Search for the cell housing the specified text and yield its [X, Y] center coordinate. 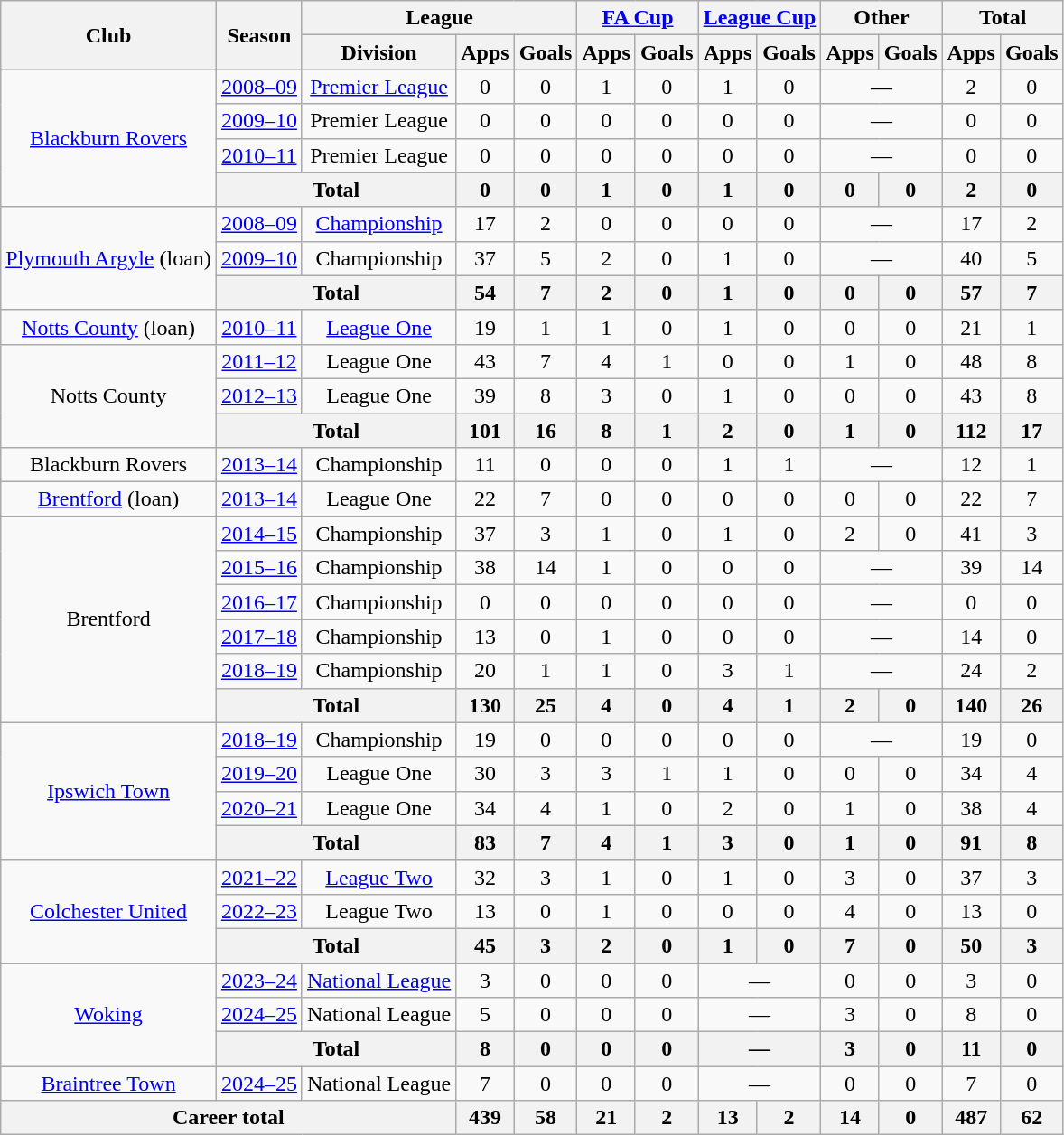
2014–15 [258, 534]
58 [546, 1118]
2012–13 [258, 395]
20 [485, 671]
Braintree Town [108, 1084]
2023–24 [258, 980]
16 [546, 431]
91 [971, 842]
101 [485, 431]
2019–20 [258, 774]
2017–18 [258, 637]
83 [485, 842]
Season [258, 35]
439 [485, 1118]
57 [971, 293]
45 [485, 945]
487 [971, 1118]
2022–23 [258, 911]
2021–22 [258, 877]
Colchester United [108, 911]
130 [485, 705]
Other [882, 18]
2015–16 [258, 568]
26 [1031, 705]
140 [971, 705]
Brentford [108, 619]
Career total [229, 1118]
41 [971, 534]
25 [546, 705]
32 [485, 877]
2011–12 [258, 361]
FA Cup [638, 18]
48 [971, 361]
30 [485, 774]
62 [1031, 1118]
League [439, 18]
Plymouth Argyle (loan) [108, 258]
50 [971, 945]
2016–17 [258, 602]
24 [971, 671]
Club [108, 35]
Woking [108, 1014]
54 [485, 293]
Notts County [108, 395]
Brentford (loan) [108, 499]
League Cup [760, 18]
2020–21 [258, 808]
112 [971, 431]
Division [378, 52]
Ipswich Town [108, 791]
Notts County (loan) [108, 327]
40 [971, 258]
12 [971, 465]
